Determine the (X, Y) coordinate at the center of the cell enclosing the given text.  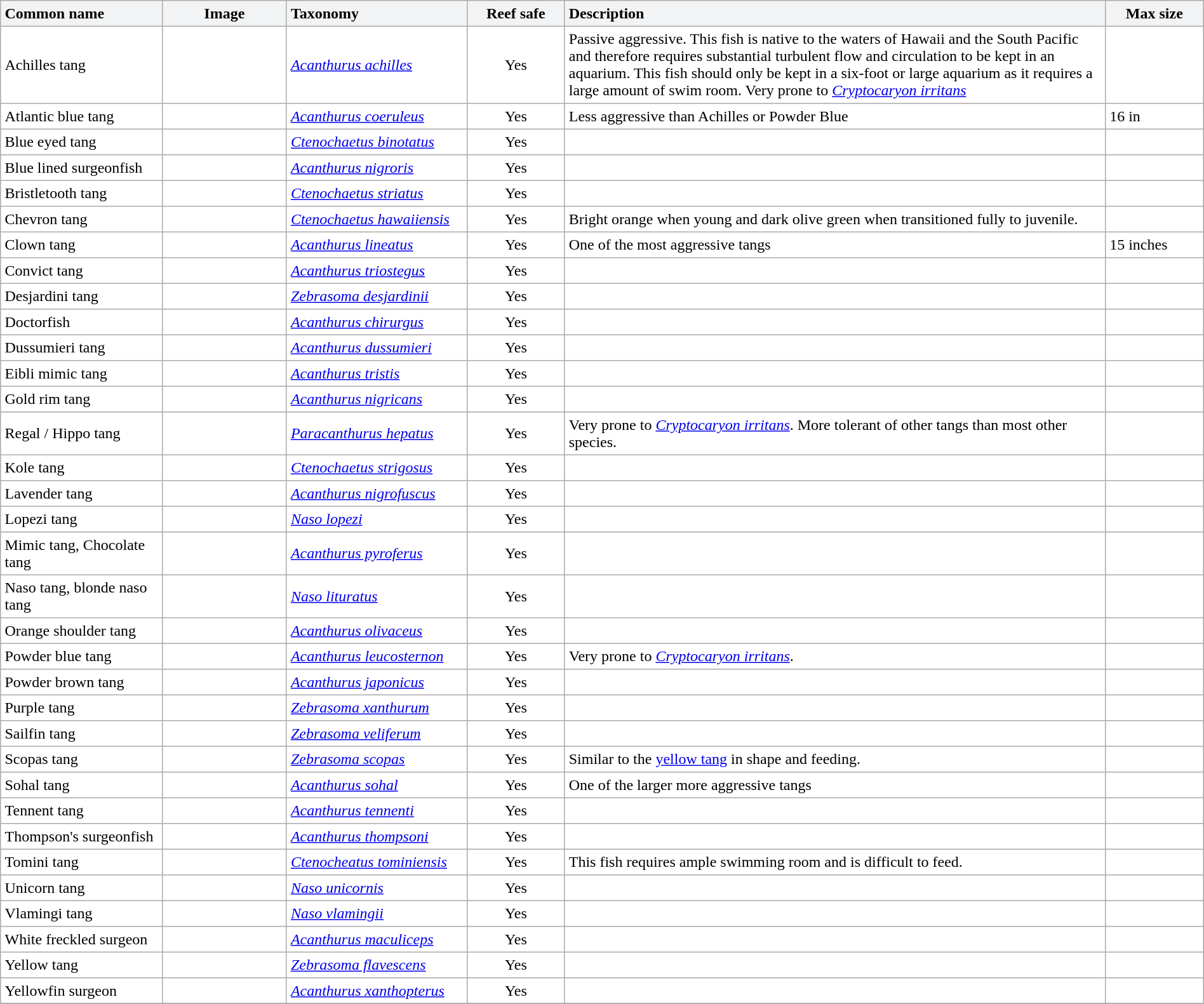
Ctenocheatus tominiensis (377, 862)
One of the most aggressive tangs (834, 244)
Zebrasoma xanthurum (377, 707)
Blue eyed tang (81, 142)
Acanthurus dussumieri (377, 347)
Ctenochaetus hawaiiensis (377, 219)
Lavender tang (81, 493)
Ctenochaetus strigosus (377, 467)
Acanthurus nigrofuscus (377, 493)
Acanthurus coeruleus (377, 116)
Zebrasoma flavescens (377, 965)
Acanthurus maculiceps (377, 939)
Bright orange when young and dark olive green when transitioned fully to juvenile. (834, 219)
Yellow tang (81, 965)
Zebrasoma scopas (377, 759)
Acanthurus achilles (377, 65)
Yellowfin surgeon (81, 991)
Unicorn tang (81, 888)
Doctorfish (81, 322)
Ctenochaetus striatus (377, 193)
16 in (1154, 116)
Mimic tang, Chocolate tang (81, 554)
Clown tang (81, 244)
Desjardini tang (81, 296)
Acanthurus pyroferus (377, 554)
Acanthurus lineatus (377, 244)
Dussumieri tang (81, 347)
Ctenochaetus binotatus (377, 142)
Reef safe (516, 13)
Atlantic blue tang (81, 116)
Acanthurus japonicus (377, 682)
One of the larger more aggressive tangs (834, 785)
Blue lined surgeonfish (81, 168)
Vlamingi tang (81, 913)
Acanthurus thompsoni (377, 836)
Similar to the yellow tang in shape and feeding. (834, 759)
Kole tang (81, 467)
Naso tang, blonde naso tang (81, 596)
Naso vlamingii (377, 913)
Convict tang (81, 271)
Powder blue tang (81, 656)
Thompson's surgeonfish (81, 836)
Max size (1154, 13)
Taxonomy (377, 13)
Zebrasoma veliferum (377, 733)
Naso lopezi (377, 519)
Orange shoulder tang (81, 631)
Sailfin tang (81, 733)
Naso lituratus (377, 596)
Chevron tang (81, 219)
Acanthurus chirurgus (377, 322)
Eibli mimic tang (81, 373)
Lopezi tang (81, 519)
Acanthurus leucosternon (377, 656)
Acanthurus tristis (377, 373)
Acanthurus tennenti (377, 810)
Common name (81, 13)
Very prone to Cryptocaryon irritans. More tolerant of other tangs than most other species. (834, 434)
Acanthurus olivaceus (377, 631)
Acanthurus nigricans (377, 399)
Bristletooth tang (81, 193)
Acanthurus nigroris (377, 168)
Paracanthurus hepatus (377, 434)
Tomini tang (81, 862)
Acanthurus triostegus (377, 271)
Naso unicornis (377, 888)
Regal / Hippo tang (81, 434)
Description (834, 13)
This fish requires ample swimming room and is difficult to feed. (834, 862)
15 inches (1154, 244)
Sohal tang (81, 785)
Achilles tang (81, 65)
Less aggressive than Achilles or Powder Blue (834, 116)
Very prone to Cryptocaryon irritans. (834, 656)
Acanthurus sohal (377, 785)
Purple tang (81, 707)
White freckled surgeon (81, 939)
Powder brown tang (81, 682)
Acanthurus xanthopterus (377, 991)
Scopas tang (81, 759)
Tennent tang (81, 810)
Zebrasoma desjardinii (377, 296)
Image (225, 13)
Gold rim tang (81, 399)
